From the cell containing the given text, extract its center point as [x, y] coordinate. 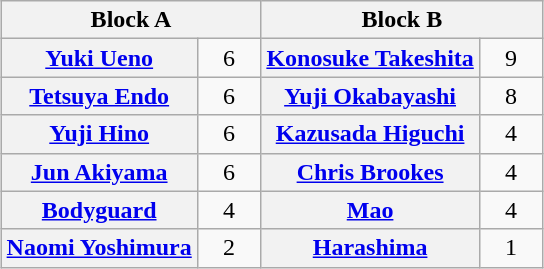
8 [511, 96]
2 [229, 248]
Harashima [370, 248]
Bodyguard [99, 210]
Yuki Ueno [99, 58]
Mao [370, 210]
Chris Brookes [370, 172]
Yuji Okabayashi [370, 96]
Tetsuya Endo [99, 96]
9 [511, 58]
Block A [131, 20]
Yuji Hino [99, 134]
Block B [402, 20]
Jun Akiyama [99, 172]
Kazusada Higuchi [370, 134]
1 [511, 248]
Konosuke Takeshita [370, 58]
Naomi Yoshimura [99, 248]
